Return (X, Y) of the center of cell containing provided text 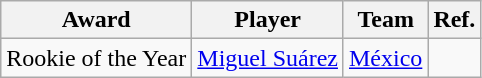
Award (96, 20)
Team (385, 20)
Ref. (454, 20)
Rookie of the Year (96, 58)
México (385, 58)
Miguel Suárez (268, 58)
Player (268, 20)
